Output the (x, y) coordinate of the center of the cell containing the given text.  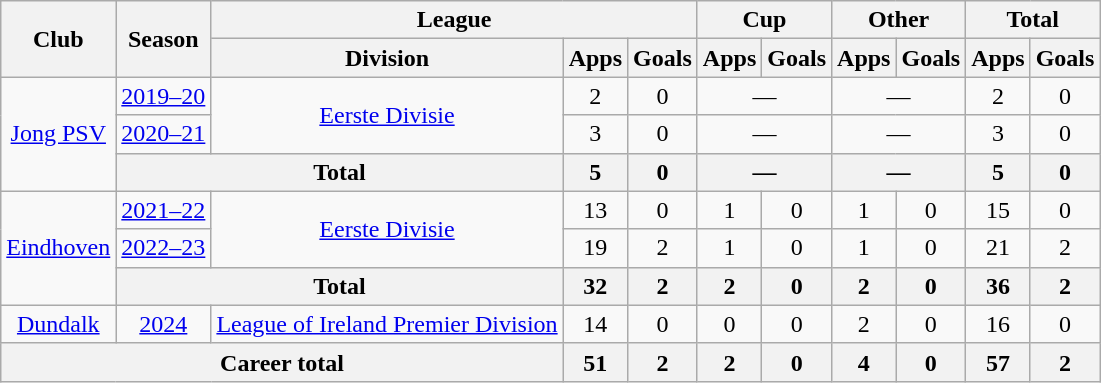
32 (595, 286)
Other (899, 20)
36 (998, 286)
15 (998, 210)
19 (595, 248)
Career total (282, 362)
14 (595, 324)
16 (998, 324)
21 (998, 248)
Club (58, 39)
Season (164, 39)
2019–20 (164, 96)
4 (864, 362)
2024 (164, 324)
2020–21 (164, 134)
13 (595, 210)
League (454, 20)
Eindhoven (58, 248)
2021–22 (164, 210)
Division (387, 58)
2022–23 (164, 248)
Cup (764, 20)
Jong PSV (58, 134)
57 (998, 362)
Dundalk (58, 324)
League of Ireland Premier Division (387, 324)
51 (595, 362)
